Detect which cell encompasses the target text, then output its (x, y) center coordinate. 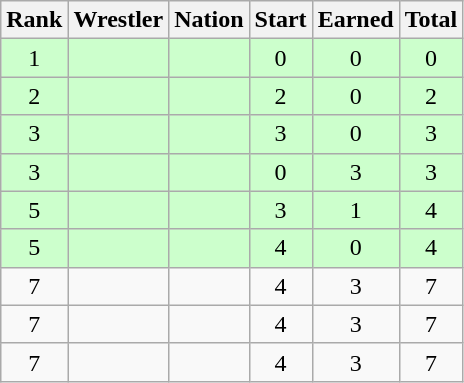
Wrestler (118, 20)
Nation (209, 20)
Total (431, 20)
Earned (356, 20)
Rank (34, 20)
Start (280, 20)
